Locate the cell with the specified text and output its [X, Y] center coordinate. 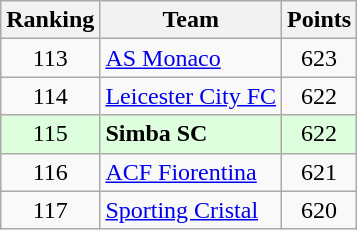
623 [320, 58]
AS Monaco [191, 58]
621 [320, 172]
Team [191, 20]
113 [50, 58]
Simba SC [191, 134]
Sporting Cristal [191, 210]
Ranking [50, 20]
115 [50, 134]
117 [50, 210]
Leicester City FC [191, 96]
Points [320, 20]
116 [50, 172]
114 [50, 96]
620 [320, 210]
ACF Fiorentina [191, 172]
